From the cell containing the given text, extract its center point as [X, Y] coordinate. 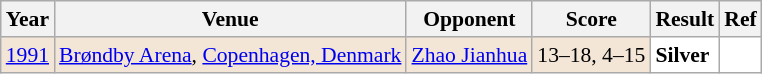
Year [28, 19]
Ref [740, 19]
Silver [684, 55]
Zhao Jianhua [469, 55]
Opponent [469, 19]
Venue [230, 19]
Score [591, 19]
Result [684, 19]
Brøndby Arena, Copenhagen, Denmark [230, 55]
13–18, 4–15 [591, 55]
1991 [28, 55]
